For the text-containing cell, return its midpoint in (X, Y) coordinate format. 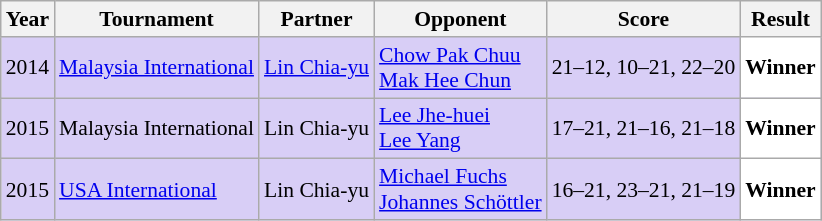
2014 (28, 68)
Score (644, 19)
21–12, 10–21, 22–20 (644, 68)
Lee Jhe-huei Lee Yang (460, 128)
16–21, 23–21, 21–19 (644, 190)
USA International (156, 190)
Chow Pak Chuu Mak Hee Chun (460, 68)
Tournament (156, 19)
Result (780, 19)
Opponent (460, 19)
Michael Fuchs Johannes Schöttler (460, 190)
Year (28, 19)
17–21, 21–16, 21–18 (644, 128)
Partner (316, 19)
